Pinpoint the cell where the given text exists, returning its (X, Y) midpoint coordinate. 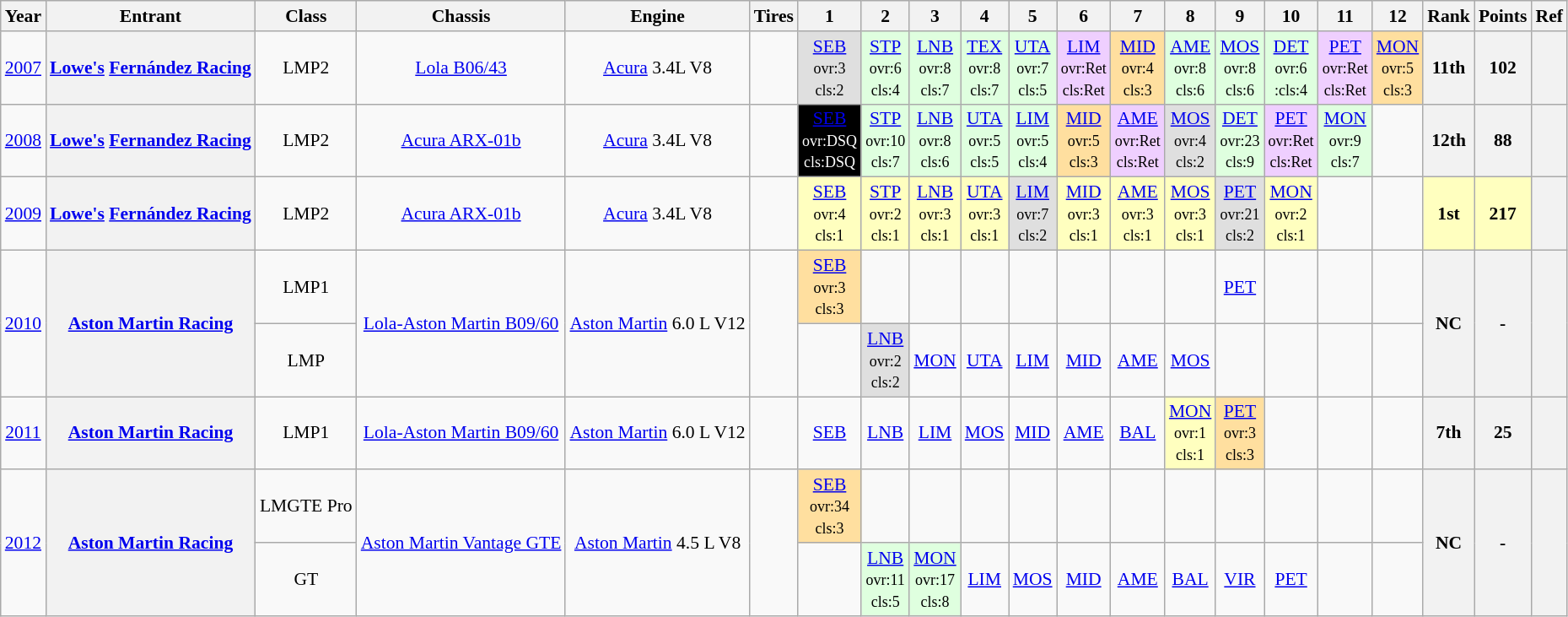
MONovr:9cls:7 (1345, 140)
STPovr:2cls:1 (886, 214)
Rank (1449, 16)
Aston Martin Vantage GTE (461, 544)
2010 (24, 324)
9 (1240, 16)
LMP (306, 360)
2012 (24, 544)
UTAovr:7cls:5 (1032, 68)
SEBovr:3cls:3 (830, 287)
3 (935, 16)
SEBovr:34cls:3 (830, 506)
Ref (1549, 16)
217 (1503, 214)
25 (1503, 434)
Tires (774, 16)
2008 (24, 140)
UTAovr:3cls:1 (985, 214)
2 (886, 16)
MONovr:1cls:1 (1191, 434)
1 (830, 16)
LNBovr:2cls:2 (886, 360)
11 (1345, 16)
2011 (24, 434)
7 (1138, 16)
MON (935, 360)
4 (985, 16)
Chassis (461, 16)
PETovr:21cls:2 (1240, 214)
Entrant (150, 16)
MIDovr:4cls:3 (1138, 68)
UTAovr:5cls:5 (985, 140)
SEBovr:DSQcls:DSQ (830, 140)
5 (1032, 16)
6 (1084, 16)
AMEovr:3cls:1 (1138, 214)
12 (1398, 16)
LNB (886, 434)
1st (1449, 214)
VIR (1240, 579)
Engine (657, 16)
MONovr:2cls:1 (1291, 214)
GT (306, 579)
STPovr:10cls:7 (886, 140)
MONovr:17cls:8 (935, 579)
DETovr:23cls:9 (1240, 140)
LNBovr:8cls:7 (935, 68)
102 (1503, 68)
MONovr:5cls:3 (1398, 68)
LIMovr:7cls:2 (1032, 214)
PETovr:3cls:3 (1240, 434)
Points (1503, 16)
LNBovr:8cls:6 (935, 140)
Year (24, 16)
SEBovr:4cls:1 (830, 214)
DETovr:6:cls:4 (1291, 68)
AMEovr:8cls:6 (1191, 68)
7th (1449, 434)
LNBovr:3cls:1 (935, 214)
Class (306, 16)
UTA (985, 360)
8 (1191, 16)
AMEovr:Retcls:Ret (1138, 140)
2009 (24, 214)
TEXovr:8cls:7 (985, 68)
MIDovr:3cls:1 (1084, 214)
88 (1503, 140)
SEBovr:3cls:2 (830, 68)
Lola B06/43 (461, 68)
LNBovr:11cls:5 (886, 579)
MOSovr:8cls:6 (1240, 68)
MOSovr:4cls:2 (1191, 140)
LMGTE Pro (306, 506)
LIMovr:Retcls:Ret (1084, 68)
LIMovr:5cls:4 (1032, 140)
Aston Martin 4.5 L V8 (657, 544)
Lowe's Fernandez Racing (150, 140)
10 (1291, 16)
STPovr:6cls:4 (886, 68)
11th (1449, 68)
SEB (830, 434)
12th (1449, 140)
2007 (24, 68)
MIDovr:5cls:3 (1084, 140)
MOSovr:3cls:1 (1191, 214)
